Detect which cell encompasses the target text, then output its [X, Y] center coordinate. 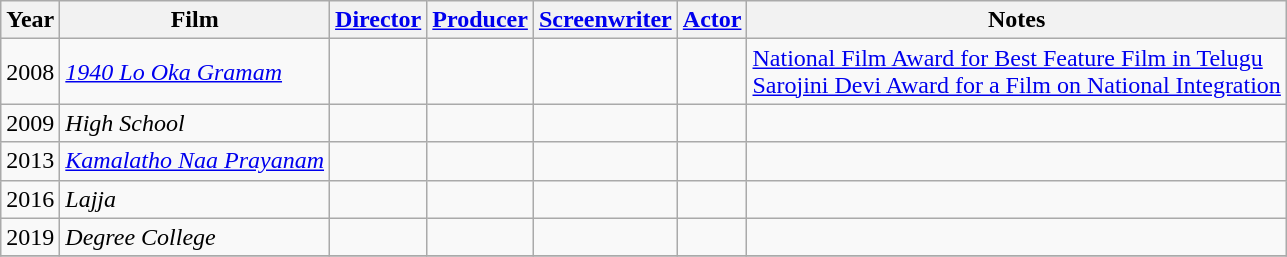
2019 [30, 237]
Screenwriter [605, 20]
2008 [30, 72]
National Film Award for Best Feature Film in TeluguSarojini Devi Award for a Film on National Integration [1016, 72]
Lajja [195, 199]
1940 Lo Oka Gramam [195, 72]
2016 [30, 199]
Film [195, 20]
High School [195, 123]
2009 [30, 123]
Kamalatho Naa Prayanam [195, 161]
Year [30, 20]
2013 [30, 161]
Producer [480, 20]
Actor [712, 20]
Notes [1016, 20]
Degree College [195, 237]
Director [378, 20]
